From the cell containing the given text, extract its center point as [X, Y] coordinate. 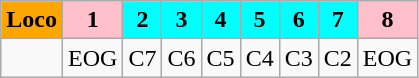
1 [92, 20]
C3 [298, 58]
C4 [260, 58]
5 [260, 20]
3 [182, 20]
7 [338, 20]
C7 [142, 58]
C5 [220, 58]
Loco [32, 20]
C2 [338, 58]
6 [298, 20]
4 [220, 20]
2 [142, 20]
C6 [182, 58]
8 [387, 20]
